Extract the [X, Y] coordinate from the center of the cell holding the provided text.  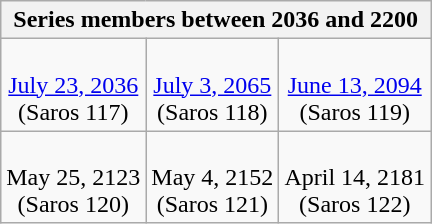
July 23, 2036(Saros 117) [74, 85]
May 4, 2152(Saros 121) [212, 177]
June 13, 2094(Saros 119) [355, 85]
July 3, 2065(Saros 118) [212, 85]
April 14, 2181(Saros 122) [355, 177]
May 25, 2123(Saros 120) [74, 177]
Series members between 2036 and 2200 [216, 20]
